Return [X, Y] of the center of cell containing provided text 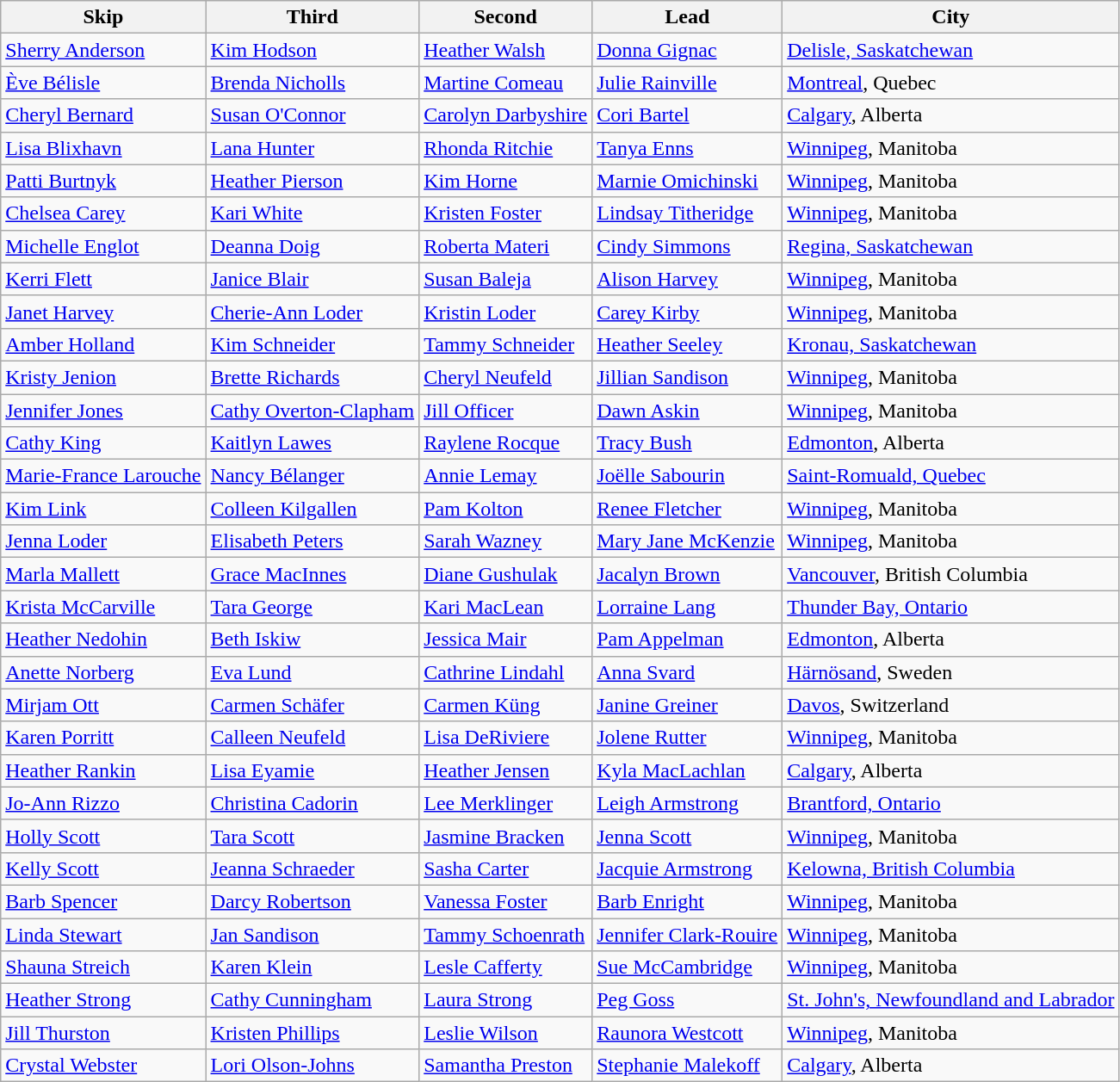
Saint-Romuald, Quebec [950, 476]
Cathy Overton-Clapham [312, 411]
Marie-France Larouche [103, 476]
Pam Appelman [687, 640]
Amber Holland [103, 344]
Cherie-Ann Loder [312, 312]
Lisa Blixhavn [103, 148]
Chelsea Carey [103, 213]
Tammy Schneider [506, 344]
Tammy Schoenrath [506, 934]
Heather Jensen [506, 770]
Eva Lund [312, 672]
Michelle Englot [103, 246]
St. John's, Newfoundland and Labrador [950, 1000]
Kristen Phillips [312, 1033]
Delisle, Saskatchewan [950, 50]
Carey Kirby [687, 312]
Carmen Küng [506, 705]
Anette Norberg [103, 672]
Elisabeth Peters [312, 541]
Jacalyn Brown [687, 574]
Shauna Streich [103, 968]
Karen Klein [312, 968]
Tara Scott [312, 836]
Lisa Eyamie [312, 770]
Thunder Bay, Ontario [950, 607]
Kaitlyn Lawes [312, 443]
Jeanna Schraeder [312, 869]
Christina Cadorin [312, 803]
Laura Strong [506, 1000]
Marla Mallett [103, 574]
Mirjam Ott [103, 705]
Kerri Flett [103, 279]
Samantha Preston [506, 1066]
Kim Link [103, 509]
Colleen Kilgallen [312, 509]
Kim Hodson [312, 50]
Brenda Nicholls [312, 83]
Renee Fletcher [687, 509]
Jennifer Clark-Rouire [687, 934]
Cheryl Neufeld [506, 377]
Sasha Carter [506, 869]
Kronau, Saskatchewan [950, 344]
Heather Nedohin [103, 640]
Annie Lemay [506, 476]
Jolene Rutter [687, 738]
Kristen Foster [506, 213]
Tracy Bush [687, 443]
Cathrine Lindahl [506, 672]
Leslie Wilson [506, 1033]
Carmen Schäfer [312, 705]
Diane Gushulak [506, 574]
Third [312, 17]
Sarah Wazney [506, 541]
Montreal, Quebec [950, 83]
Jennifer Jones [103, 411]
Susan Baleja [506, 279]
Grace MacInnes [312, 574]
Leigh Armstrong [687, 803]
Mary Jane McKenzie [687, 541]
Kim Horne [506, 181]
Janet Harvey [103, 312]
Stephanie Malekoff [687, 1066]
Donna Gignac [687, 50]
Tara George [312, 607]
Jill Officer [506, 411]
Jill Thurston [103, 1033]
Patti Burtnyk [103, 181]
Kim Schneider [312, 344]
Sherry Anderson [103, 50]
Sue McCambridge [687, 968]
Jo-Ann Rizzo [103, 803]
Beth Iskiw [312, 640]
Jasmine Bracken [506, 836]
Lindsay Titheridge [687, 213]
Susan O'Connor [312, 115]
Karen Porritt [103, 738]
Holly Scott [103, 836]
Heather Walsh [506, 50]
Jessica Mair [506, 640]
Julie Rainville [687, 83]
Second [506, 17]
Darcy Robertson [312, 901]
Kristy Jenion [103, 377]
Cheryl Bernard [103, 115]
Kelowna, British Columbia [950, 869]
Kari MacLean [506, 607]
Dawn Askin [687, 411]
Janine Greiner [687, 705]
Pam Kolton [506, 509]
Raunora Westcott [687, 1033]
Krista McCarville [103, 607]
Jan Sandison [312, 934]
Rhonda Ritchie [506, 148]
Crystal Webster [103, 1066]
Skip [103, 17]
Roberta Materi [506, 246]
Härnösand, Sweden [950, 672]
Lead [687, 17]
Peg Goss [687, 1000]
Vancouver, British Columbia [950, 574]
Cindy Simmons [687, 246]
Cori Bartel [687, 115]
Linda Stewart [103, 934]
Barb Enright [687, 901]
Heather Pierson [312, 181]
Cathy Cunningham [312, 1000]
Brantford, Ontario [950, 803]
Calleen Neufeld [312, 738]
Lana Hunter [312, 148]
Heather Strong [103, 1000]
Deanna Doig [312, 246]
Davos, Switzerland [950, 705]
Heather Rankin [103, 770]
Jenna Scott [687, 836]
Lee Merklinger [506, 803]
Jenna Loder [103, 541]
Ève Bélisle [103, 83]
Anna Svard [687, 672]
Marnie Omichinski [687, 181]
Lisa DeRiviere [506, 738]
Regina, Saskatchewan [950, 246]
Lorraine Lang [687, 607]
Cathy King [103, 443]
Lesle Cafferty [506, 968]
Vanessa Foster [506, 901]
Janice Blair [312, 279]
Raylene Rocque [506, 443]
Barb Spencer [103, 901]
Kelly Scott [103, 869]
Nancy Bélanger [312, 476]
Lori Olson-Johns [312, 1066]
Carolyn Darbyshire [506, 115]
Jillian Sandison [687, 377]
Kyla MacLachlan [687, 770]
Kari White [312, 213]
Tanya Enns [687, 148]
Martine Comeau [506, 83]
Alison Harvey [687, 279]
Kristin Loder [506, 312]
Brette Richards [312, 377]
City [950, 17]
Heather Seeley [687, 344]
Joëlle Sabourin [687, 476]
Jacquie Armstrong [687, 869]
